For the text-containing cell, return its midpoint in (X, Y) coordinate format. 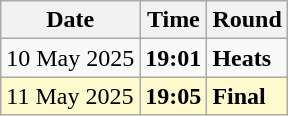
19:05 (174, 96)
Final (247, 96)
10 May 2025 (70, 58)
Heats (247, 58)
11 May 2025 (70, 96)
Time (174, 20)
Date (70, 20)
19:01 (174, 58)
Round (247, 20)
